Scan for the cell matching the given text and deliver its (x, y) coordinate at center. 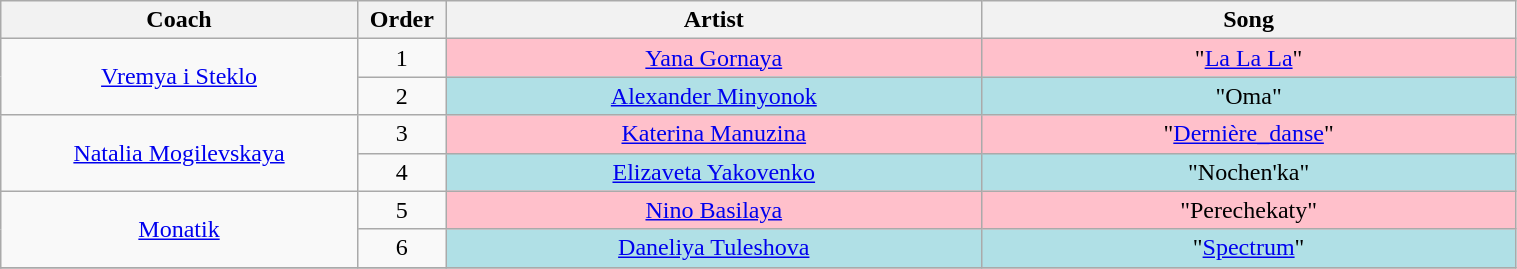
Elizaveta Yakovenko (714, 172)
Song (1248, 20)
"Nochen'ka" (1248, 172)
Yana Gornaya (714, 58)
Coach (180, 20)
6 (402, 248)
"Perechekaty" (1248, 210)
Natalia Mogilevskaya (180, 153)
"Dernière_danse" (1248, 134)
4 (402, 172)
Alexander Minyonok (714, 96)
Vremya i Steklo (180, 77)
Katerina Manuzina (714, 134)
Artist (714, 20)
Nino Basilaya (714, 210)
3 (402, 134)
2 (402, 96)
"Spectrum" (1248, 248)
Order (402, 20)
Monatik (180, 229)
"Oma" (1248, 96)
Daneliya Tuleshova (714, 248)
1 (402, 58)
"La La La" (1248, 58)
5 (402, 210)
